Pinpoint the cell where the given text exists, returning its [x, y] midpoint coordinate. 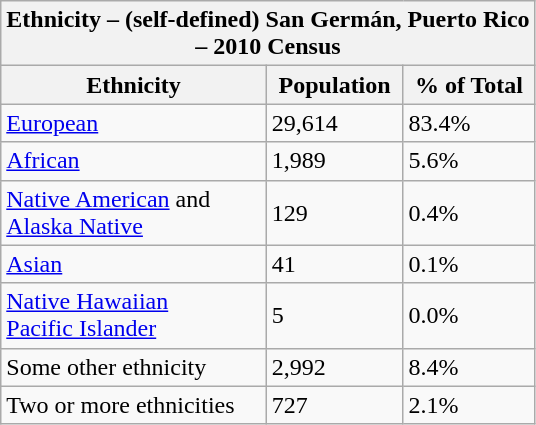
1,989 [334, 161]
8.4% [469, 367]
% of Total [469, 85]
European [134, 123]
Population [334, 85]
African [134, 161]
0.0% [469, 316]
0.1% [469, 264]
0.4% [469, 212]
Two or more ethnicities [134, 405]
29,614 [334, 123]
Ethnicity – (self-defined) San Germán, Puerto Rico – 2010 Census [268, 34]
727 [334, 405]
Ethnicity [134, 85]
Some other ethnicity [134, 367]
2,992 [334, 367]
5 [334, 316]
2.1% [469, 405]
129 [334, 212]
41 [334, 264]
83.4% [469, 123]
Native American and Alaska Native [134, 212]
Asian [134, 264]
5.6% [469, 161]
Native HawaiianPacific Islander [134, 316]
